Output the (X, Y) coordinate of the center of the cell containing the given text.  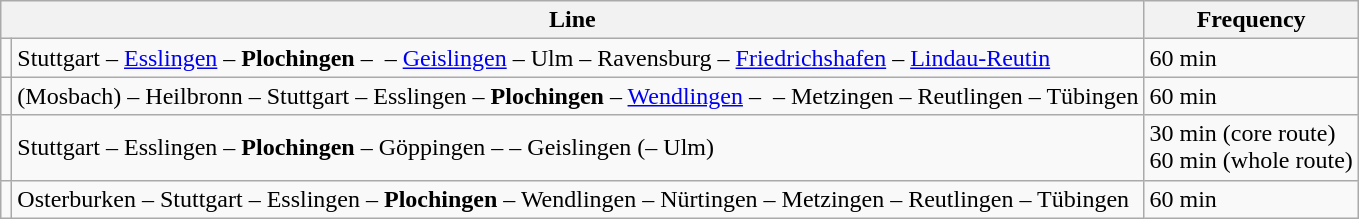
30 min (core route)60 min (whole route) (1251, 148)
Line (572, 20)
Osterburken – Stuttgart – Esslingen – Plochingen – Wendlingen – Nürtingen – Metzingen – Reutlingen – Tübingen (578, 199)
Frequency (1251, 20)
(Mosbach) – Heilbronn – Stuttgart – Esslingen – Plochingen – Wendlingen – – Metzingen – Reutlingen – Tübingen (578, 96)
Stuttgart – Esslingen – Plochingen – – Geislingen – Ulm – Ravensburg – Friedrichshafen – Lindau-Reutin (578, 58)
Stuttgart – Esslingen – Plochingen – Göppingen – – Geislingen (– Ulm) (578, 148)
